Return the [x, y] coordinate for the center point of the cell that contains the specified text.  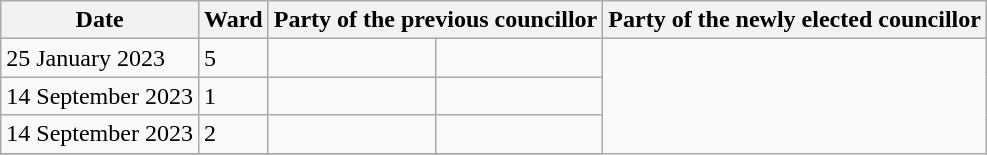
5 [233, 58]
Date [100, 20]
Ward [233, 20]
2 [233, 134]
Party of the newly elected councillor [795, 20]
Party of the previous councillor [436, 20]
25 January 2023 [100, 58]
1 [233, 96]
